For the text-containing cell, return its midpoint in (X, Y) coordinate format. 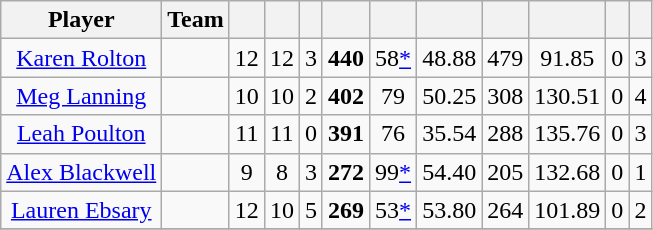
Meg Lanning (82, 96)
479 (506, 58)
Team (196, 20)
Karen Rolton (82, 58)
35.54 (450, 134)
264 (506, 210)
58* (394, 58)
8 (282, 172)
76 (394, 134)
53* (394, 210)
101.89 (568, 210)
1 (640, 172)
288 (506, 134)
135.76 (568, 134)
440 (346, 58)
Player (82, 20)
50.25 (450, 96)
132.68 (568, 172)
5 (310, 210)
308 (506, 96)
53.80 (450, 210)
Lauren Ebsary (82, 210)
130.51 (568, 96)
391 (346, 134)
Leah Poulton (82, 134)
272 (346, 172)
Alex Blackwell (82, 172)
48.88 (450, 58)
54.40 (450, 172)
4 (640, 96)
402 (346, 96)
269 (346, 210)
91.85 (568, 58)
99* (394, 172)
205 (506, 172)
79 (394, 96)
9 (246, 172)
